Find where the given text appears and provide that cell's center as [X, Y] coordinate. 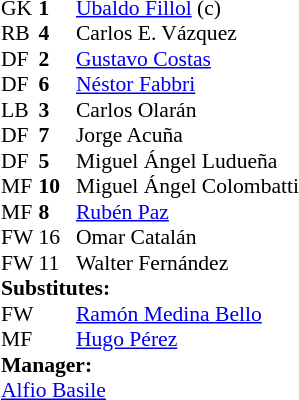
Néstor Fabbri [188, 85]
Rubén Paz [188, 212]
Carlos E. Vázquez [188, 33]
5 [57, 161]
Hugo Pérez [188, 339]
Omar Catalán [188, 237]
3 [57, 110]
8 [57, 212]
RB [20, 33]
11 [57, 263]
16 [57, 237]
2 [57, 59]
10 [57, 187]
Miguel Ángel Colombatti [188, 187]
Manager: [150, 365]
Miguel Ángel Ludueña [188, 161]
LB [20, 110]
Jorge Acuña [188, 135]
Ramón Medina Bello [188, 314]
Walter Fernández [188, 263]
6 [57, 85]
Substitutes: [150, 289]
Carlos Olarán [188, 110]
7 [57, 135]
Gustavo Costas [188, 59]
4 [57, 33]
